Pinpoint the cell where the given text exists, returning its (x, y) midpoint coordinate. 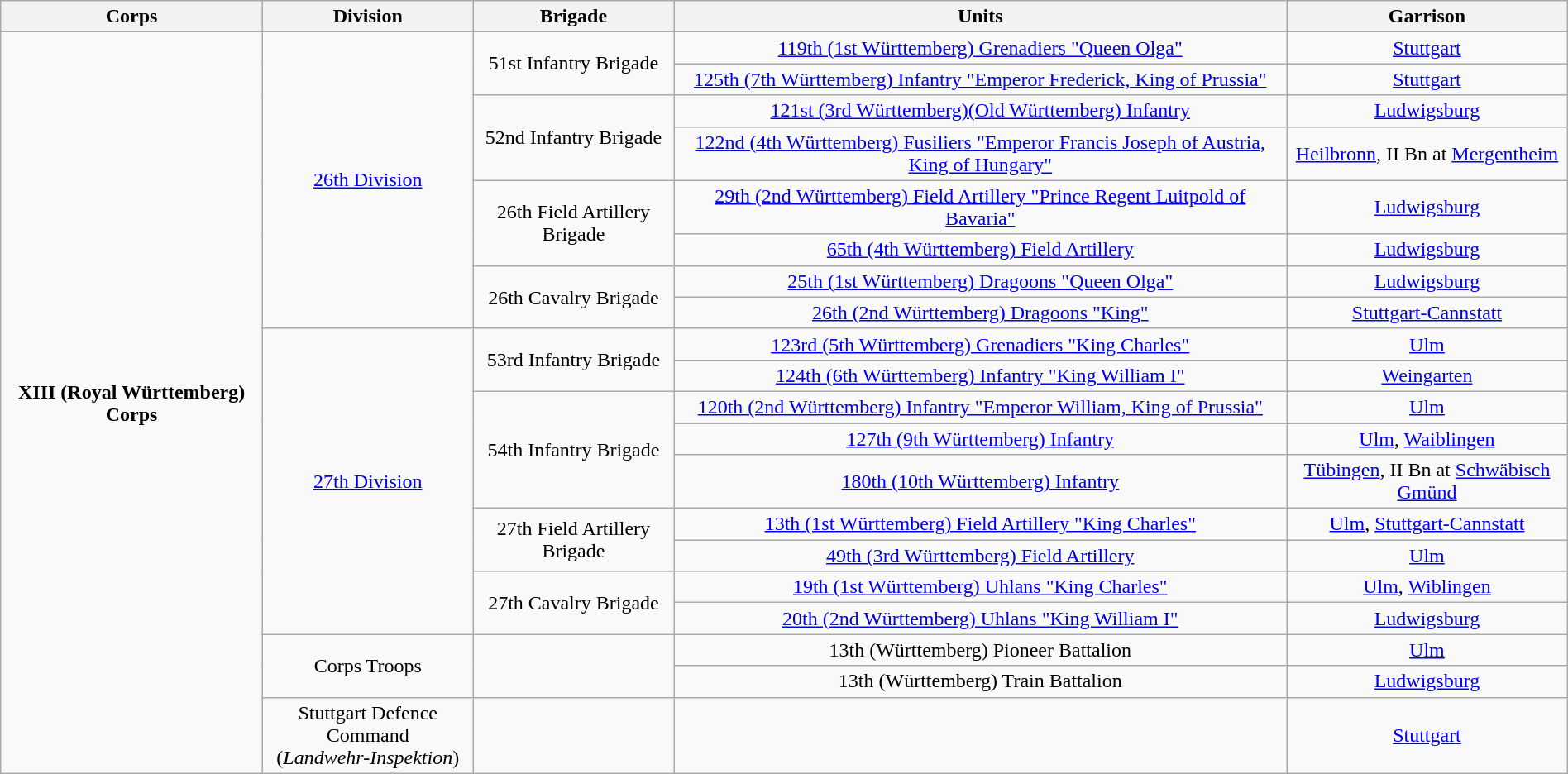
26th Field Artillery Brigade (574, 223)
Division (367, 17)
Ulm, Wiblingen (1427, 587)
27th Cavalry Brigade (574, 603)
53rd Infantry Brigade (574, 360)
27th Division (367, 481)
123rd (5th Württemberg) Grenadiers "King Charles" (981, 344)
124th (6th Württemberg) Infantry "King William I" (981, 375)
26th Division (367, 180)
Garrison (1427, 17)
Stuttgart-Cannstatt (1427, 313)
26th (2nd Württemberg) Dragoons "King" (981, 313)
29th (2nd Württemberg) Field Artillery "Prince Regent Luitpold of Bavaria" (981, 207)
127th (9th Württemberg) Infantry (981, 439)
26th Cavalry Brigade (574, 297)
120th (2nd Württemberg) Infantry "Emperor William, King of Prussia" (981, 407)
19th (1st Württemberg) Uhlans "King Charles" (981, 587)
Units (981, 17)
Ulm, Stuttgart-Cannstatt (1427, 524)
13th (1st Württemberg) Field Artillery "King Charles" (981, 524)
Weingarten (1427, 375)
Heilbronn, II Bn at Mergentheim (1427, 154)
13th (Württemberg) Pioneer Battalion (981, 650)
49th (3rd Württemberg) Field Artillery (981, 556)
65th (4th Württemberg) Field Artillery (981, 250)
Brigade (574, 17)
119th (1st Württemberg) Grenadiers "Queen Olga" (981, 48)
XIII (Royal Württemberg) Corps (132, 403)
Corps (132, 17)
125th (7th Württemberg) Infantry "Emperor Frederick, King of Prussia" (981, 79)
Ulm, Waiblingen (1427, 439)
Tübingen, II Bn at Schwäbisch Gmünd (1427, 481)
Corps Troops (367, 666)
Stuttgart Defence Command(Landwehr-Inspektion) (367, 735)
54th Infantry Brigade (574, 450)
13th (Württemberg) Train Battalion (981, 681)
20th (2nd Württemberg) Uhlans "King William I" (981, 619)
122nd (4th Württemberg) Fusiliers "Emperor Francis Joseph of Austria, King of Hungary" (981, 154)
180th (10th Württemberg) Infantry (981, 481)
51st Infantry Brigade (574, 64)
52nd Infantry Brigade (574, 137)
27th Field Artillery Brigade (574, 540)
121st (3rd Württemberg)(Old Württemberg) Infantry (981, 111)
25th (1st Württemberg) Dragoons "Queen Olga" (981, 281)
